Scan for the cell matching the given text and deliver its (X, Y) coordinate at center. 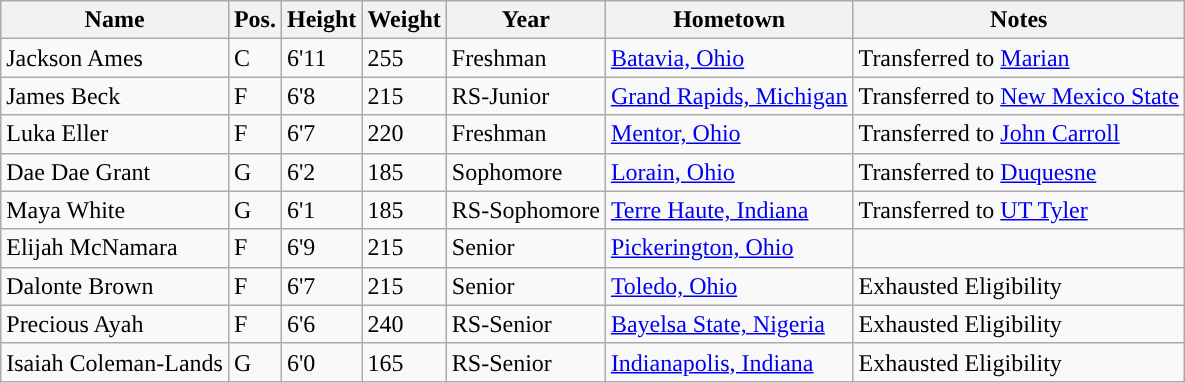
Grand Rapids, Michigan (729, 96)
Notes (1018, 20)
6'11 (321, 58)
Lorain, Ohio (729, 172)
Batavia, Ohio (729, 58)
6'8 (321, 96)
Elijah McNamara (115, 248)
165 (404, 362)
Year (526, 20)
Precious Ayah (115, 324)
Sophomore (526, 172)
Jackson Ames (115, 58)
Luka Eller (115, 134)
RS-Sophomore (526, 210)
Height (321, 20)
Transferred to UT Tyler (1018, 210)
Hometown (729, 20)
Pos. (254, 20)
Weight (404, 20)
Transferred to New Mexico State (1018, 96)
6'0 (321, 362)
6'9 (321, 248)
240 (404, 324)
Transferred to Duquesne (1018, 172)
Dalonte Brown (115, 286)
C (254, 58)
RS-Junior (526, 96)
255 (404, 58)
Name (115, 20)
James Beck (115, 96)
Maya White (115, 210)
Transferred to John Carroll (1018, 134)
Dae Dae Grant (115, 172)
6'6 (321, 324)
6'2 (321, 172)
Transferred to Marian (1018, 58)
220 (404, 134)
6'1 (321, 210)
Isaiah Coleman-Lands (115, 362)
Indianapolis, Indiana (729, 362)
Bayelsa State, Nigeria (729, 324)
Pickerington, Ohio (729, 248)
Toledo, Ohio (729, 286)
Terre Haute, Indiana (729, 210)
Mentor, Ohio (729, 134)
